Return the [x, y] coordinate for the center point of the cell that contains the specified text.  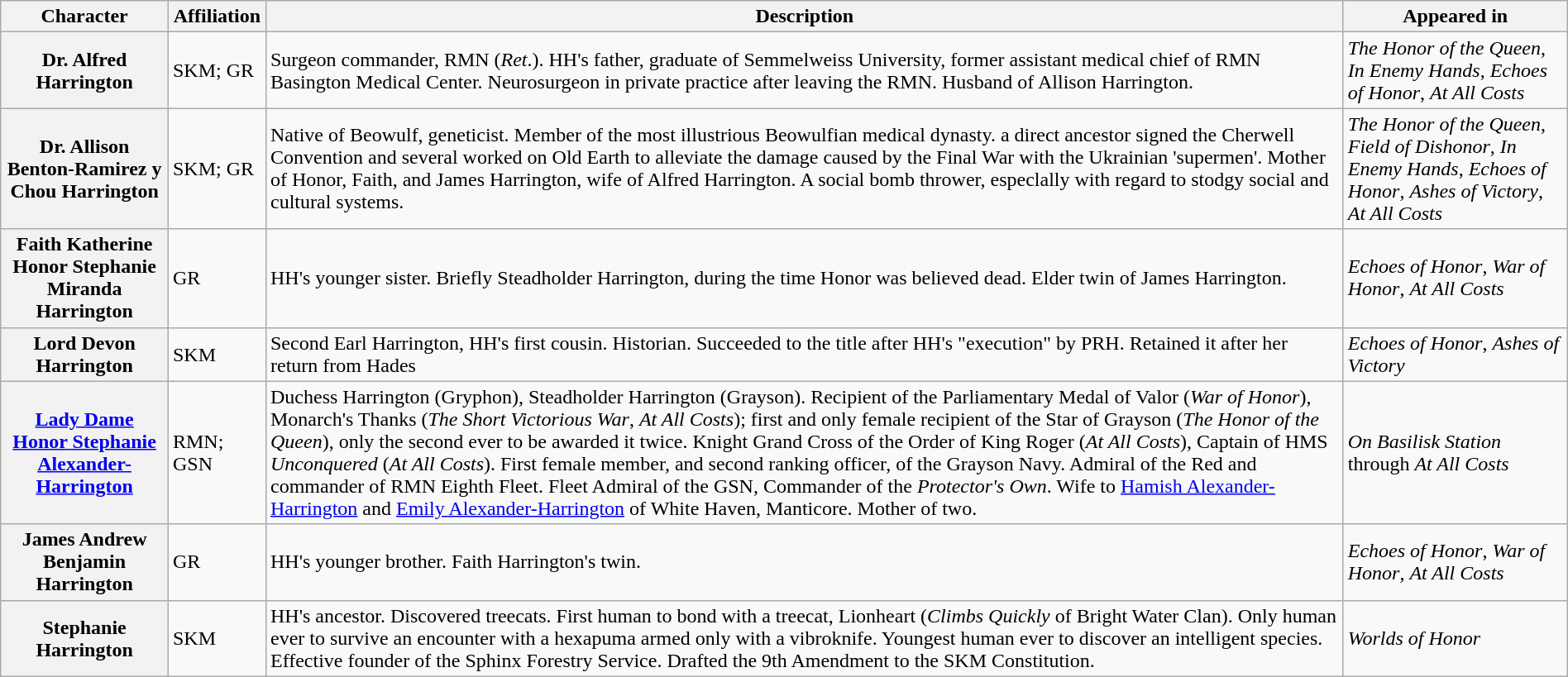
Dr. Alfred Harrington [84, 70]
Stephanie Harrington [84, 638]
Second Earl Harrington, HH's first cousin. Historian. Succeeded to the title after HH's "execution" by PRH. Retained it after her return from Hades [804, 354]
James Andrew Benjamin Harrington [84, 562]
Faith Katherine Honor Stephanie Miranda Harrington [84, 278]
Lady Dame Honor Stephanie Alexander-Harrington [84, 453]
Description [804, 17]
Affiliation [217, 17]
On Basilisk Station through At All Costs [1456, 453]
Dr. Allison Benton-Ramirez y Chou Harrington [84, 169]
Appeared in [1456, 17]
Lord Devon Harrington [84, 354]
HH's younger sister. Briefly Steadholder Harrington, during the time Honor was believed dead. Elder twin of James Harrington. [804, 278]
Character [84, 17]
The Honor of the Queen, In Enemy Hands, Echoes of Honor, At All Costs [1456, 70]
HH's younger brother. Faith Harrington's twin. [804, 562]
RMN; GSN [217, 453]
Worlds of Honor [1456, 638]
Echoes of Honor, Ashes of Victory [1456, 354]
The Honor of the Queen, Field of Dishonor, In Enemy Hands, Echoes of Honor, Ashes of Victory, At All Costs [1456, 169]
